Locate the cell with the specified text and output its (X, Y) center coordinate. 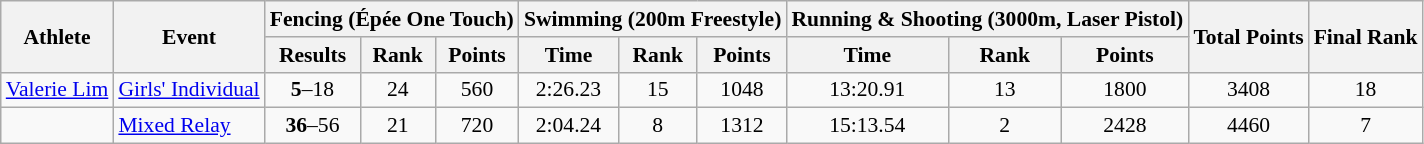
Results (313, 55)
24 (398, 90)
2:26.23 (568, 90)
1048 (742, 90)
1312 (742, 126)
21 (398, 126)
560 (477, 90)
36–56 (313, 126)
Mixed Relay (188, 126)
Athlete (58, 36)
Running & Shooting (3000m, Laser Pistol) (987, 19)
18 (1366, 90)
3408 (1248, 90)
13 (1004, 90)
8 (658, 126)
Valerie Lim (58, 90)
Swimming (200m Freestyle) (653, 19)
13:20.91 (867, 90)
1800 (1124, 90)
720 (477, 126)
2 (1004, 126)
7 (1366, 126)
15 (658, 90)
Event (188, 36)
2428 (1124, 126)
Girls' Individual (188, 90)
4460 (1248, 126)
Fencing (Épée One Touch) (392, 19)
Total Points (1248, 36)
15:13.54 (867, 126)
5–18 (313, 90)
2:04.24 (568, 126)
Final Rank (1366, 36)
